Find where the given text appears and provide that cell's center as (x, y) coordinate. 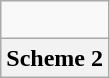
Scheme 2 (55, 58)
